Return (x, y) of the center of cell containing provided text 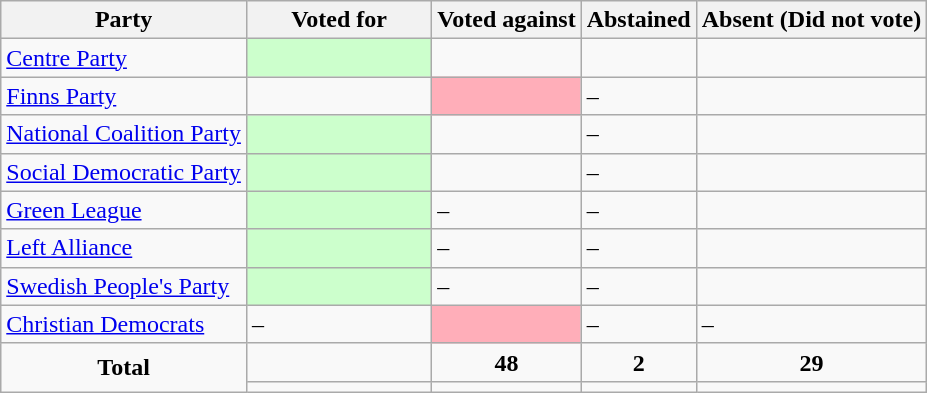
Christian Democrats (124, 324)
29 (811, 362)
Social Democratic Party (124, 172)
Voted against (507, 20)
Total (124, 368)
Voted for (338, 20)
Left Alliance (124, 248)
National Coalition Party (124, 134)
Centre Party (124, 58)
Abstained (638, 20)
Finns Party (124, 96)
2 (638, 362)
Party (124, 20)
Green League (124, 210)
Absent (Did not vote) (811, 20)
48 (507, 362)
Swedish People's Party (124, 286)
